Output the (x, y) coordinate of the center of the cell containing the given text.  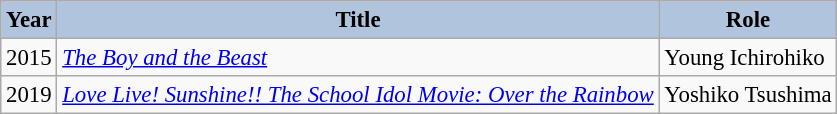
Role (748, 20)
Love Live! Sunshine!! The School Idol Movie: Over the Rainbow (358, 95)
2015 (29, 58)
The Boy and the Beast (358, 58)
Yoshiko Tsushima (748, 95)
Year (29, 20)
Title (358, 20)
2019 (29, 95)
Young Ichirohiko (748, 58)
